Pinpoint the cell where the given text exists, returning its (X, Y) midpoint coordinate. 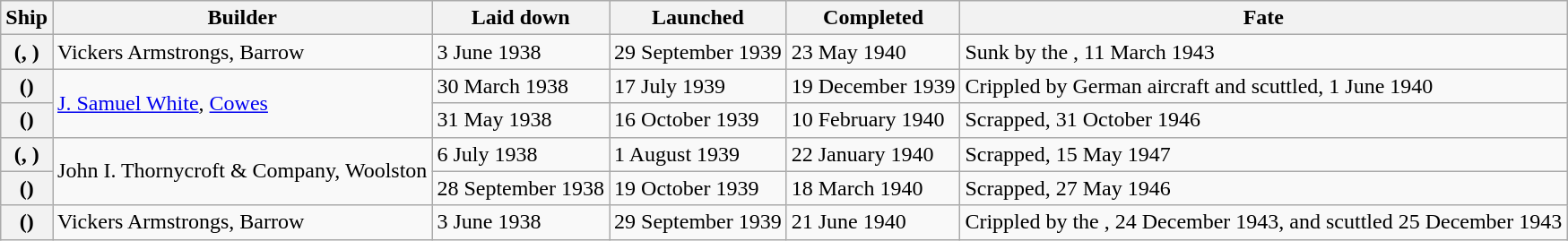
19 October 1939 (698, 188)
Crippled by German aircraft and scuttled, 1 June 1940 (1264, 86)
22 January 1940 (873, 154)
1 August 1939 (698, 154)
Laid down (521, 18)
Builder (242, 18)
30 March 1938 (521, 86)
Ship (27, 18)
Sunk by the , 11 March 1943 (1264, 52)
23 May 1940 (873, 52)
31 May 1938 (521, 120)
Scrapped, 31 October 1946 (1264, 120)
6 July 1938 (521, 154)
16 October 1939 (698, 120)
Scrapped, 15 May 1947 (1264, 154)
19 December 1939 (873, 86)
21 June 1940 (873, 222)
18 March 1940 (873, 188)
Crippled by the , 24 December 1943, and scuttled 25 December 1943 (1264, 222)
28 September 1938 (521, 188)
Scrapped, 27 May 1946 (1264, 188)
Launched (698, 18)
17 July 1939 (698, 86)
10 February 1940 (873, 120)
John I. Thornycroft & Company, Woolston (242, 171)
Completed (873, 18)
Fate (1264, 18)
J. Samuel White, Cowes (242, 103)
